Find where the given text appears and provide that cell's center as (X, Y) coordinate. 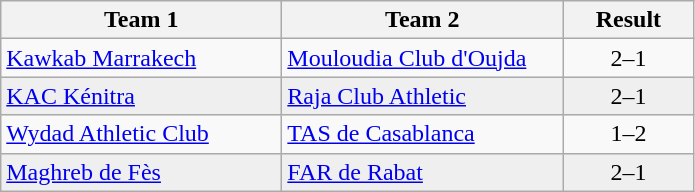
1–2 (628, 134)
Team 1 (142, 20)
Kawkab Marrakech (142, 58)
Raja Club Athletic (422, 96)
Wydad Athletic Club (142, 134)
FAR de Rabat (422, 172)
Maghreb de Fès (142, 172)
KAC Kénitra (142, 96)
Mouloudia Club d'Oujda (422, 58)
Team 2 (422, 20)
TAS de Casablanca (422, 134)
Result (628, 20)
